Locate the cell with the specified text and output its [x, y] center coordinate. 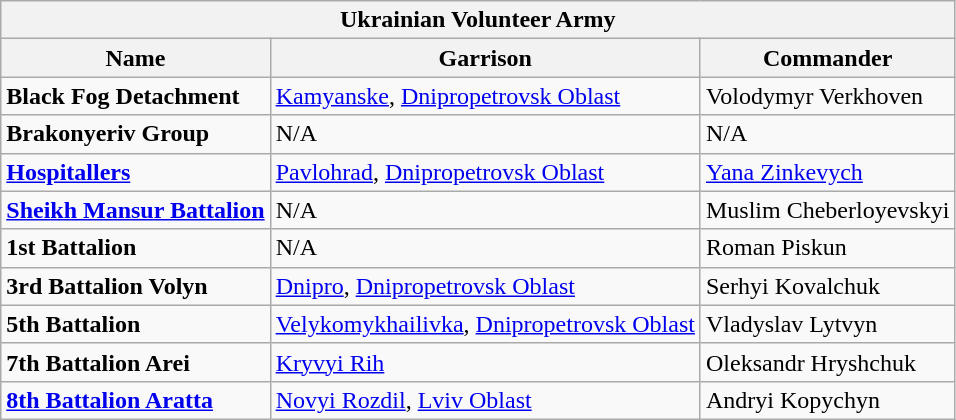
5th Battalion [136, 324]
3rd Battalion Volyn [136, 286]
Volodymyr Verkhoven [827, 96]
Yana Zinkevych [827, 172]
Sheikh Mansur Battalion [136, 210]
1st Battalion [136, 248]
Black Fog Detachment [136, 96]
Garrison [485, 58]
Ukrainian Volunteer Army [478, 20]
Brakonyeriv Group [136, 134]
Muslim Cheberloyevskyi [827, 210]
Oleksandr Hryshchuk [827, 362]
8th Battalion Aratta [136, 400]
Kamyanske, Dnipropetrovsk Oblast [485, 96]
Commander [827, 58]
Roman Piskun [827, 248]
Vladyslav Lytvyn [827, 324]
7th Battalion Arei [136, 362]
Kryvyi Rih [485, 362]
Novyi Rozdil, Lviv Oblast [485, 400]
Andryi Kopychyn [827, 400]
Name [136, 58]
Hospitallers [136, 172]
Dnipro, Dnipropetrovsk Oblast [485, 286]
Pavlohrad, Dnipropetrovsk Oblast [485, 172]
Serhyi Kovalchuk [827, 286]
Velykomykhailivka, Dnipropetrovsk Oblast [485, 324]
